Pinpoint the cell where the given text exists, returning its [X, Y] midpoint coordinate. 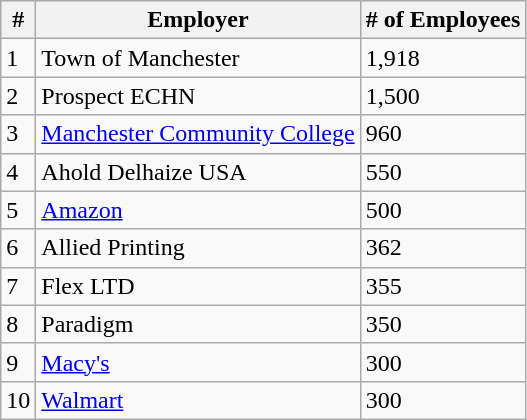
2 [18, 96]
960 [443, 134]
362 [443, 248]
10 [18, 400]
3 [18, 134]
350 [443, 324]
4 [18, 172]
5 [18, 210]
Flex LTD [198, 286]
355 [443, 286]
Walmart [198, 400]
Manchester Community College [198, 134]
6 [18, 248]
Prospect ECHN [198, 96]
Employer [198, 20]
8 [18, 324]
1,918 [443, 58]
Town of Manchester [198, 58]
Ahold Delhaize USA [198, 172]
Amazon [198, 210]
500 [443, 210]
Allied Printing [198, 248]
# [18, 20]
1 [18, 58]
9 [18, 362]
Macy's [198, 362]
7 [18, 286]
550 [443, 172]
Paradigm [198, 324]
# of Employees [443, 20]
1,500 [443, 96]
